For the text-containing cell, return its midpoint in (X, Y) coordinate format. 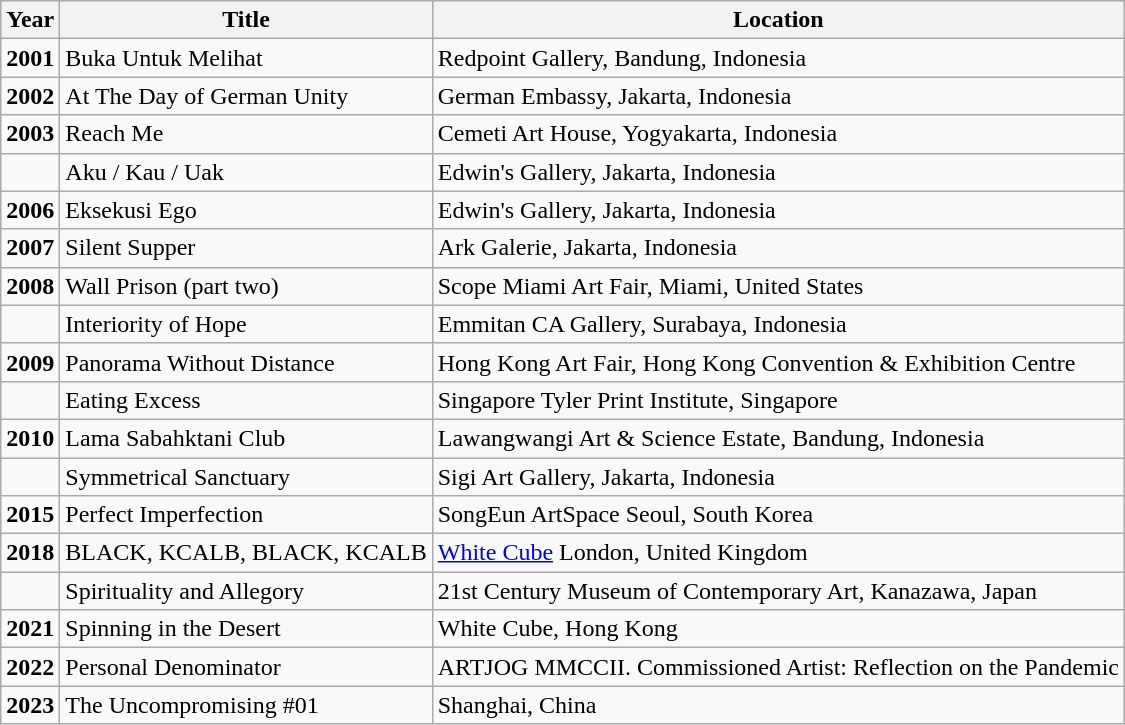
Silent Supper (246, 248)
Aku / Kau / Uak (246, 172)
2023 (30, 705)
At The Day of German Unity (246, 96)
Wall Prison (part two) (246, 286)
White Cube, Hong Kong (778, 629)
Buka Untuk Melihat (246, 58)
Title (246, 20)
Year (30, 20)
White Cube London, United Kingdom (778, 553)
2018 (30, 553)
Lawangwangi Art & Science Estate, Bandung, Indonesia (778, 438)
BLACK, KCALB, BLACK, KCALB (246, 553)
Eksekusi Ego (246, 210)
Spinning in the Desert (246, 629)
Singapore Tyler Print Institute, Singapore (778, 400)
Perfect Imperfection (246, 515)
2008 (30, 286)
Eating Excess (246, 400)
2001 (30, 58)
Interiority of Hope (246, 324)
ARTJOG MMCCII. Commissioned Artist: Reflection on the Pandemic (778, 667)
2002 (30, 96)
Lama Sabahktani Club (246, 438)
Shanghai, China (778, 705)
The Uncompromising #01 (246, 705)
Ark Galerie, Jakarta, Indonesia (778, 248)
Redpoint Gallery, Bandung, Indonesia (778, 58)
2021 (30, 629)
21st Century Museum of Contemporary Art, Kanazawa, Japan (778, 591)
SongEun ArtSpace Seoul, South Korea (778, 515)
Cemeti Art House, Yogyakarta, Indonesia (778, 134)
2006 (30, 210)
2003 (30, 134)
Spirituality and Allegory (246, 591)
2010 (30, 438)
2022 (30, 667)
2007 (30, 248)
German Embassy, Jakarta, Indonesia (778, 96)
Personal Denominator (246, 667)
2015 (30, 515)
Symmetrical Sanctuary (246, 477)
2009 (30, 362)
Reach Me (246, 134)
Location (778, 20)
Emmitan CA Gallery, Surabaya, Indonesia (778, 324)
Panorama Without Distance (246, 362)
Hong Kong Art Fair, Hong Kong Convention & Exhibition Centre (778, 362)
Sigi Art Gallery, Jakarta, Indonesia (778, 477)
Scope Miami Art Fair, Miami, United States (778, 286)
